Output the [x, y] coordinate of the center of the cell containing the given text.  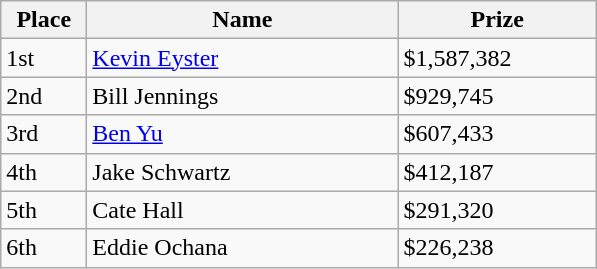
$607,433 [498, 134]
4th [44, 172]
6th [44, 248]
Cate Hall [242, 210]
Eddie Ochana [242, 248]
$929,745 [498, 96]
$291,320 [498, 210]
$226,238 [498, 248]
Name [242, 20]
3rd [44, 134]
$1,587,382 [498, 58]
Kevin Eyster [242, 58]
Bill Jennings [242, 96]
Place [44, 20]
1st [44, 58]
$412,187 [498, 172]
Prize [498, 20]
Jake Schwartz [242, 172]
5th [44, 210]
2nd [44, 96]
Ben Yu [242, 134]
